Scan for the cell matching the given text and deliver its (X, Y) coordinate at center. 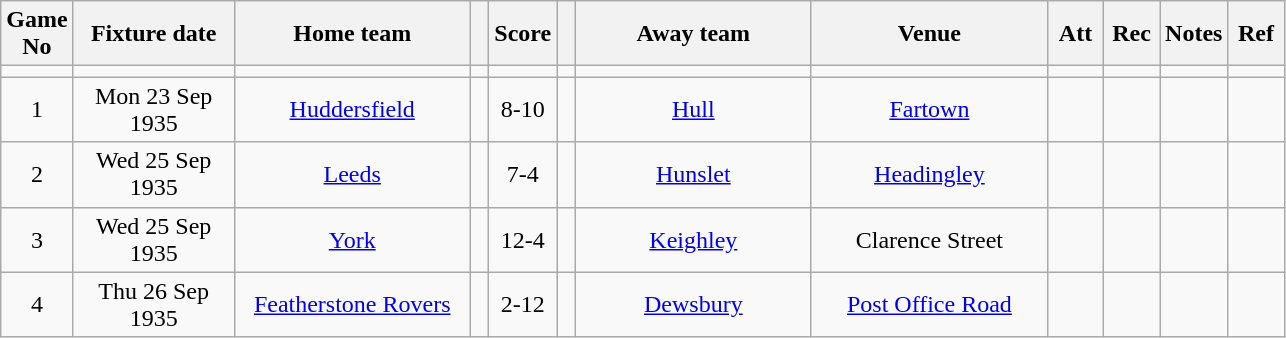
Thu 26 Sep 1935 (154, 304)
Fartown (929, 110)
Keighley (693, 240)
Mon 23 Sep 1935 (154, 110)
3 (37, 240)
Score (523, 34)
Hunslet (693, 174)
Home team (352, 34)
2 (37, 174)
8-10 (523, 110)
Headingley (929, 174)
Fixture date (154, 34)
Notes (1194, 34)
Huddersfield (352, 110)
1 (37, 110)
Featherstone Rovers (352, 304)
4 (37, 304)
2-12 (523, 304)
Clarence Street (929, 240)
Post Office Road (929, 304)
Ref (1256, 34)
12-4 (523, 240)
Att (1075, 34)
Venue (929, 34)
7-4 (523, 174)
Away team (693, 34)
Leeds (352, 174)
York (352, 240)
Dewsbury (693, 304)
Game No (37, 34)
Rec (1132, 34)
Hull (693, 110)
